Locate the cell with the specified text and output its (X, Y) center coordinate. 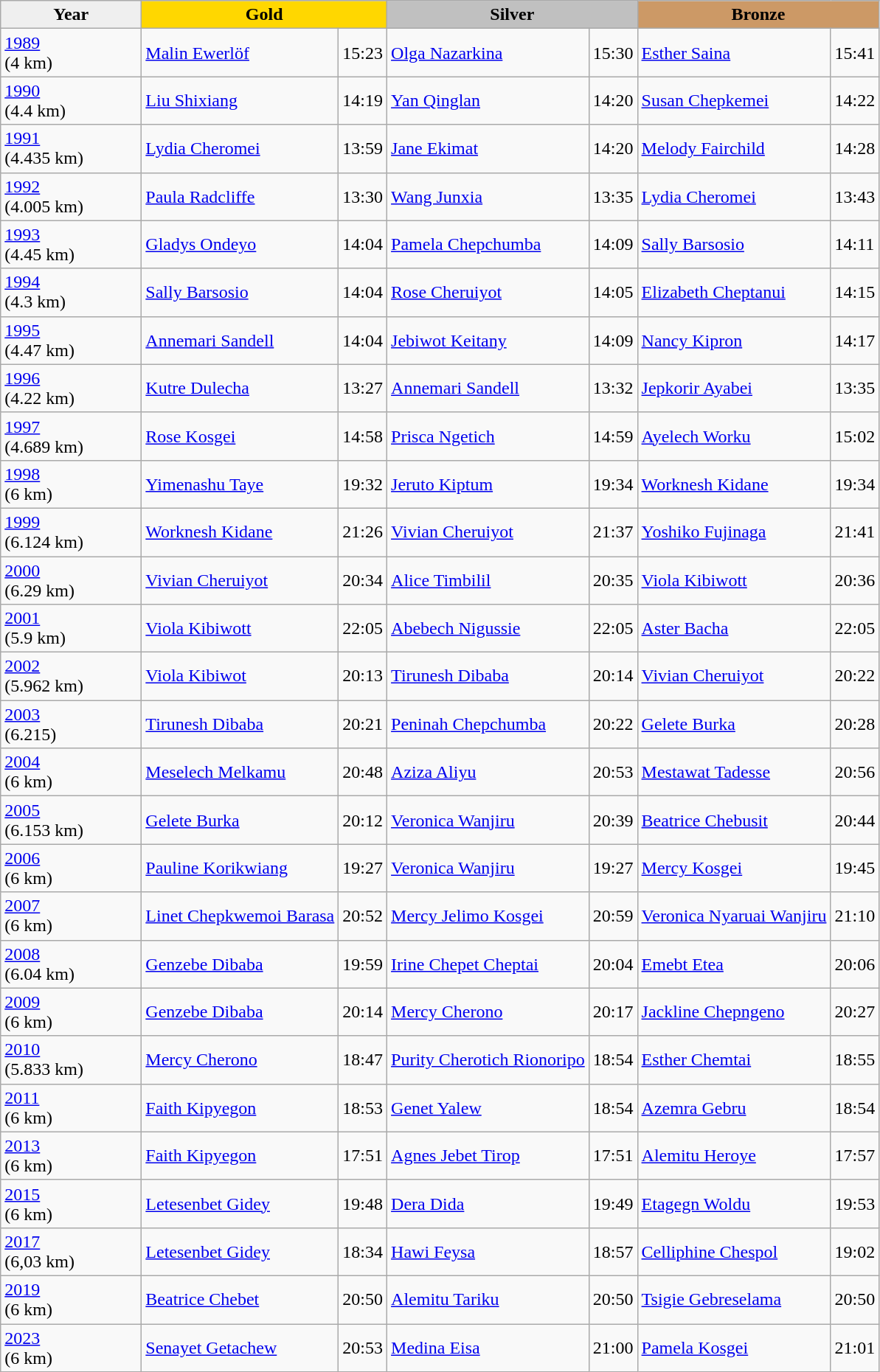
18:34 (363, 1252)
2006(6 km) (71, 868)
Yan Qinglan (488, 100)
Esther Saina (734, 53)
13:30 (363, 196)
Pamela Kosgei (734, 1348)
19:53 (855, 1203)
Agnes Jebet Tirop (488, 1156)
21:01 (855, 1348)
Nancy Kipron (734, 341)
Yoshiko Fujinaga (734, 532)
Senayet Getachew (240, 1348)
14:05 (613, 292)
Veronica Nyaruai Wanjiru (734, 916)
18:47 (363, 1060)
Gladys Ondeyo (240, 245)
Pauline Korikwiang (240, 868)
15:41 (855, 53)
21:41 (855, 532)
Irine Chepet Cheptai (488, 964)
2004(6 km) (71, 773)
Jepkorir Ayabei (734, 388)
2001(5.9 km) (71, 628)
14:11 (855, 245)
Meselech Melkamu (240, 773)
Melody Fairchild (734, 149)
Etagegn Woldu (734, 1203)
Bronze (758, 15)
20:44 (855, 820)
Peninah Chepchumba (488, 724)
Alice Timbilil (488, 579)
15:02 (855, 436)
Azemra Gebru (734, 1107)
Rose Kosgei (240, 436)
20:48 (363, 773)
Pamela Chepchumba (488, 245)
Mercy Jelimo Kosgei (488, 916)
Jackline Chepngeno (734, 1011)
Jeruto Kiptum (488, 484)
1997(4.689 km) (71, 436)
20:56 (855, 773)
14:15 (855, 292)
19:45 (855, 868)
2017(6,03 km) (71, 1252)
20:27 (855, 1011)
1998(6 km) (71, 484)
Tsigie Gebreselama (734, 1299)
21:37 (613, 532)
2008(6.04 km) (71, 964)
Alemitu Heroye (734, 1156)
Mestawat Tadesse (734, 773)
13:32 (613, 388)
1990(4.4 km) (71, 100)
Silver (512, 15)
21:10 (855, 916)
1996(4.22 km) (71, 388)
2015(6 km) (71, 1203)
Linet Chepkwemoi Barasa (240, 916)
20:04 (613, 964)
Olga Nazarkina (488, 53)
20:17 (613, 1011)
Paula Radcliffe (240, 196)
20:52 (363, 916)
2023(6 km) (71, 1348)
Dera Dida (488, 1203)
2013(6 km) (71, 1156)
Medina Eisa (488, 1348)
Viola Kibiwot (240, 677)
Mercy Kosgei (734, 868)
20:28 (855, 724)
Liu Shixiang (240, 100)
19:49 (613, 1203)
Purity Cherotich Rionoripo (488, 1060)
15:30 (613, 53)
Ayelech Worku (734, 436)
Prisca Ngetich (488, 436)
Susan Chepkemei (734, 100)
Beatrice Chebet (240, 1299)
Rose Cheruiyot (488, 292)
15:23 (363, 53)
17:57 (855, 1156)
14:58 (363, 436)
2002(5.962 km) (71, 677)
19:48 (363, 1203)
14:28 (855, 149)
20:39 (613, 820)
Genet Yalew (488, 1107)
1989(4 km) (71, 53)
2019(6 km) (71, 1299)
1994(4.3 km) (71, 292)
14:22 (855, 100)
2007(6 km) (71, 916)
14:59 (613, 436)
Alemitu Tariku (488, 1299)
18:57 (613, 1252)
Yimenashu Taye (240, 484)
18:53 (363, 1107)
1992(4.005 km) (71, 196)
20:59 (613, 916)
20:12 (363, 820)
Year (71, 15)
1991(4.435 km) (71, 149)
Malin Ewerlöf (240, 53)
Jane Ekimat (488, 149)
18:55 (855, 1060)
13:43 (855, 196)
1999(6.124 km) (71, 532)
Celliphine Chespol (734, 1252)
13:27 (363, 388)
Hawi Feysa (488, 1252)
13:59 (363, 149)
20:34 (363, 579)
21:26 (363, 532)
Aziza Aliyu (488, 773)
Abebech Nigussie (488, 628)
14:19 (363, 100)
1995(4.47 km) (71, 341)
Wang Junxia (488, 196)
2011(6 km) (71, 1107)
2003(6.215) (71, 724)
21:00 (613, 1348)
Emebt Etea (734, 964)
20:06 (855, 964)
Elizabeth Cheptanui (734, 292)
19:32 (363, 484)
Aster Bacha (734, 628)
2009(6 km) (71, 1011)
20:35 (613, 579)
19:59 (363, 964)
Jebiwot Keitany (488, 341)
Kutre Dulecha (240, 388)
2000(6.29 km) (71, 579)
19:02 (855, 1252)
Esther Chemtai (734, 1060)
14:17 (855, 341)
20:21 (363, 724)
Beatrice Chebusit (734, 820)
2010(5.833 km) (71, 1060)
2005(6.153 km) (71, 820)
20:36 (855, 579)
Gold (264, 15)
1993(4.45 km) (71, 245)
20:13 (363, 677)
